Provide the (x, y) coordinate of the cell's center where the given text is located.  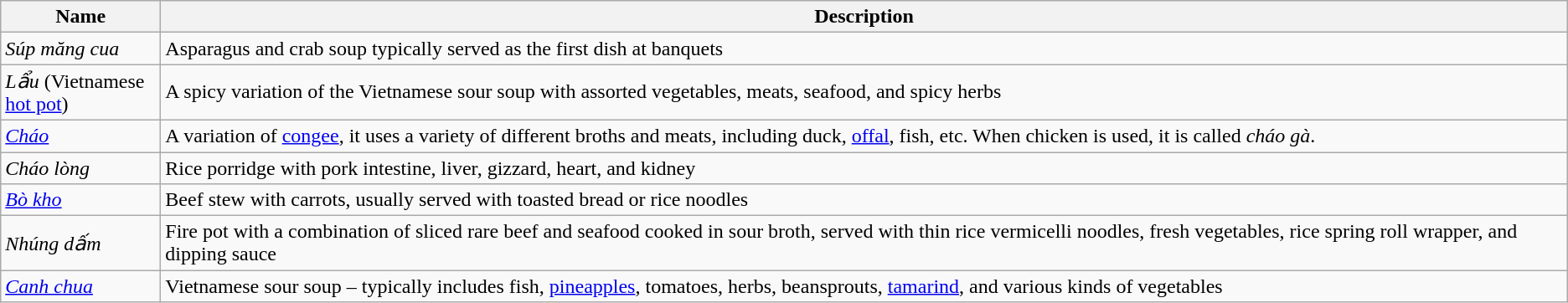
A spicy variation of the Vietnamese sour soup with assorted vegetables, meats, seafood, and spicy herbs (864, 92)
Bò kho (80, 200)
Name (80, 17)
Nhúng dấm (80, 243)
Lẩu (Vietnamese hot pot) (80, 92)
Canh chua (80, 286)
Cháo (80, 136)
Cháo lòng (80, 168)
Vietnamese sour soup – typically includes fish, pineapples, tomatoes, herbs, beansprouts, tamarind, and various kinds of vegetables (864, 286)
Description (864, 17)
A variation of congee, it uses a variety of different broths and meats, including duck, offal, fish, etc. When chicken is used, it is called cháo gà. (864, 136)
Súp măng cua (80, 49)
Asparagus and crab soup typically served as the first dish at banquets (864, 49)
Rice porridge with pork intestine, liver, gizzard, heart, and kidney (864, 168)
Beef stew with carrots, usually served with toasted bread or rice noodles (864, 200)
